Return the (x, y) coordinate for the center point of the cell that contains the specified text.  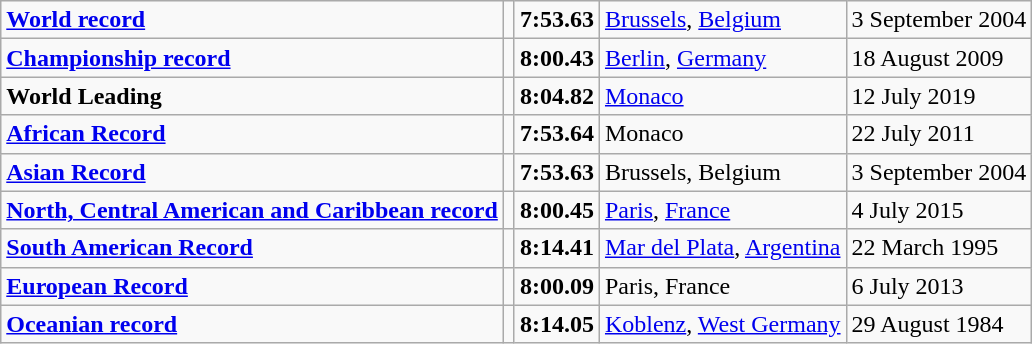
12 July 2019 (939, 96)
South American Record (252, 248)
22 July 2011 (939, 134)
18 August 2009 (939, 58)
6 July 2013 (939, 286)
Berlin, Germany (722, 58)
Asian Record (252, 172)
8:00.09 (556, 286)
8:14.41 (556, 248)
8:00.43 (556, 58)
Championship record (252, 58)
World record (252, 20)
29 August 1984 (939, 324)
7:53.64 (556, 134)
Mar del Plata, Argentina (722, 248)
World Leading (252, 96)
European Record (252, 286)
4 July 2015 (939, 210)
Oceanian record (252, 324)
African Record (252, 134)
8:00.45 (556, 210)
North, Central American and Caribbean record (252, 210)
22 March 1995 (939, 248)
8:14.05 (556, 324)
8:04.82 (556, 96)
Koblenz, West Germany (722, 324)
